Identify which cell holds the provided text, then report its (x, y) central coordinate. 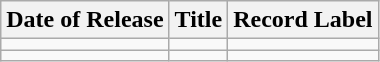
Record Label (303, 20)
Title (198, 20)
Date of Release (85, 20)
